Scan for the cell matching the given text and deliver its [X, Y] coordinate at center. 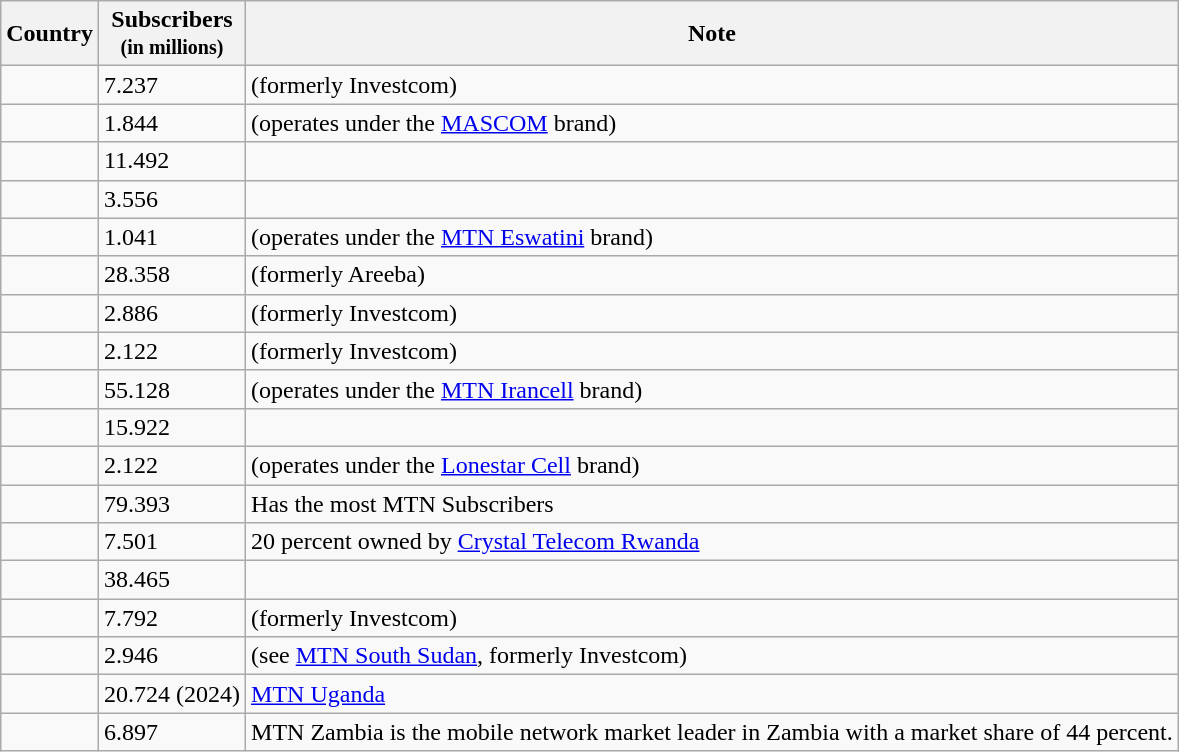
(operates under the MTN Irancell brand) [712, 389]
28.358 [172, 275]
11.492 [172, 161]
(formerly Areeba) [712, 275]
55.128 [172, 389]
79.393 [172, 503]
1.844 [172, 123]
1.041 [172, 237]
MTN Zambia is the mobile network market leader in Zambia with a market share of 44 percent. [712, 732]
20.724 (2024) [172, 694]
Has the most MTN Subscribers [712, 503]
7.792 [172, 618]
7.501 [172, 542]
Country [50, 34]
(see MTN South Sudan, formerly Investcom) [712, 656]
7.237 [172, 85]
15.922 [172, 427]
6.897 [172, 732]
2.886 [172, 313]
38.465 [172, 580]
Note [712, 34]
(operates under the MASCOM brand) [712, 123]
2.946 [172, 656]
20 percent owned by Crystal Telecom Rwanda [712, 542]
(operates under the Lonestar Cell brand) [712, 465]
(operates under the MTN Eswatini brand) [712, 237]
Subscribers(in millions) [172, 34]
MTN Uganda [712, 694]
3.556 [172, 199]
